For the text-containing cell, return its midpoint in [x, y] coordinate format. 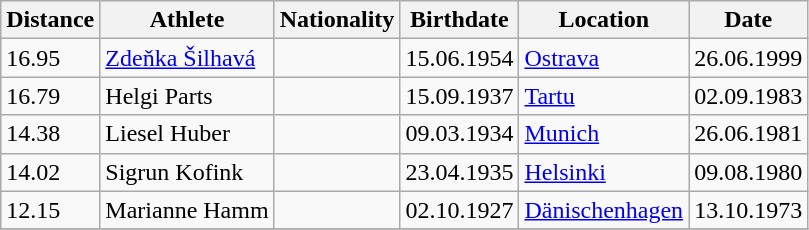
09.08.1980 [748, 172]
15.06.1954 [460, 58]
02.10.1927 [460, 210]
14.38 [50, 134]
09.03.1934 [460, 134]
02.09.1983 [748, 96]
Date [748, 20]
26.06.1981 [748, 134]
Tartu [604, 96]
Nationality [337, 20]
Liesel Huber [187, 134]
13.10.1973 [748, 210]
Distance [50, 20]
Ostrava [604, 58]
16.79 [50, 96]
26.06.1999 [748, 58]
16.95 [50, 58]
12.15 [50, 210]
Sigrun Kofink [187, 172]
Location [604, 20]
Zdeňka Šilhavá [187, 58]
15.09.1937 [460, 96]
Athlete [187, 20]
Birthdate [460, 20]
Munich [604, 134]
23.04.1935 [460, 172]
Dänischenhagen [604, 210]
14.02 [50, 172]
Helgi Parts [187, 96]
Helsinki [604, 172]
Marianne Hamm [187, 210]
